Determine the (X, Y) coordinate at the center of the cell enclosing the given text.  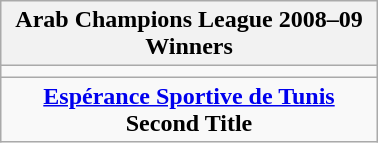
Espérance Sportive de TunisSecond Title (189, 110)
Arab Champions League 2008–09Winners (189, 34)
